Capture the cell that displays the provided text and extract its [x, y] central coordinate. 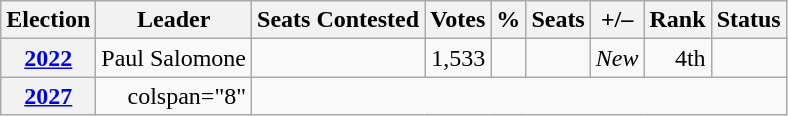
1,533 [458, 58]
New [617, 58]
2027 [48, 96]
Status [748, 20]
Rank [678, 20]
2022 [48, 58]
Seats [558, 20]
% [508, 20]
4th [678, 58]
Election [48, 20]
colspan="8" [174, 96]
+/– [617, 20]
Paul Salomone [174, 58]
Seats Contested [338, 20]
Leader [174, 20]
Votes [458, 20]
